From the cell containing the given text, extract its center point as (X, Y) coordinate. 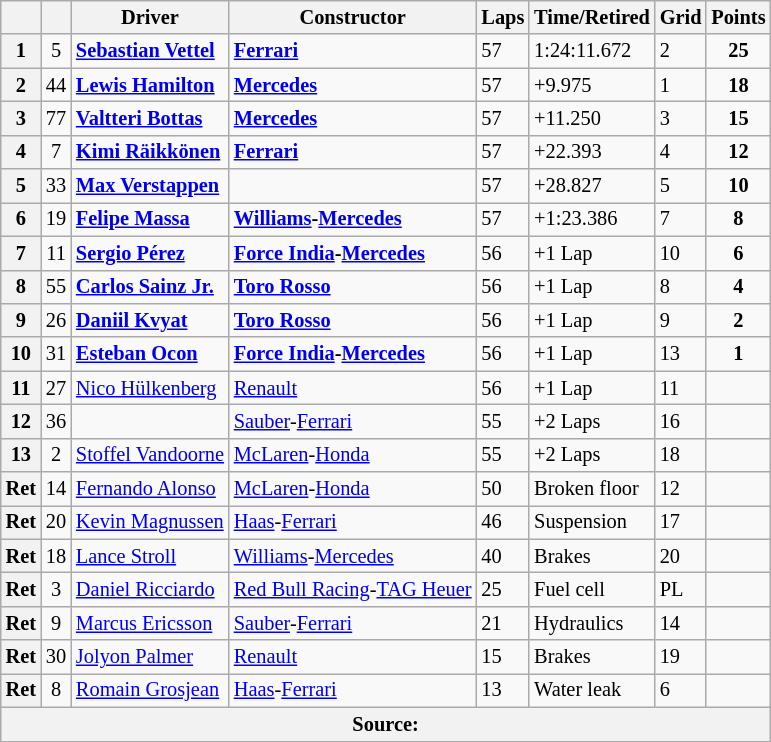
17 (681, 522)
Sebastian Vettel (150, 51)
Fuel cell (592, 589)
31 (56, 354)
Broken floor (592, 489)
36 (56, 421)
+11.250 (592, 118)
+9.975 (592, 85)
Stoffel Vandoorne (150, 455)
Source: (386, 724)
Kimi Räikkönen (150, 152)
Nico Hülkenberg (150, 388)
Sergio Pérez (150, 253)
Grid (681, 17)
Valtteri Bottas (150, 118)
Fernando Alonso (150, 489)
Red Bull Racing-TAG Heuer (353, 589)
Romain Grosjean (150, 690)
Max Verstappen (150, 186)
Lance Stroll (150, 556)
+1:23.386 (592, 219)
33 (56, 186)
27 (56, 388)
44 (56, 85)
30 (56, 657)
Carlos Sainz Jr. (150, 287)
77 (56, 118)
Points (738, 17)
Jolyon Palmer (150, 657)
16 (681, 421)
46 (502, 522)
Time/Retired (592, 17)
1:24:11.672 (592, 51)
Daniil Kvyat (150, 320)
21 (502, 623)
+22.393 (592, 152)
Driver (150, 17)
50 (502, 489)
40 (502, 556)
Kevin Magnussen (150, 522)
Lewis Hamilton (150, 85)
Constructor (353, 17)
Laps (502, 17)
Marcus Ericsson (150, 623)
+28.827 (592, 186)
Esteban Ocon (150, 354)
Water leak (592, 690)
Hydraulics (592, 623)
PL (681, 589)
Daniel Ricciardo (150, 589)
Felipe Massa (150, 219)
26 (56, 320)
Suspension (592, 522)
